Provide the [x, y] coordinate of the cell's center where the given text is located.  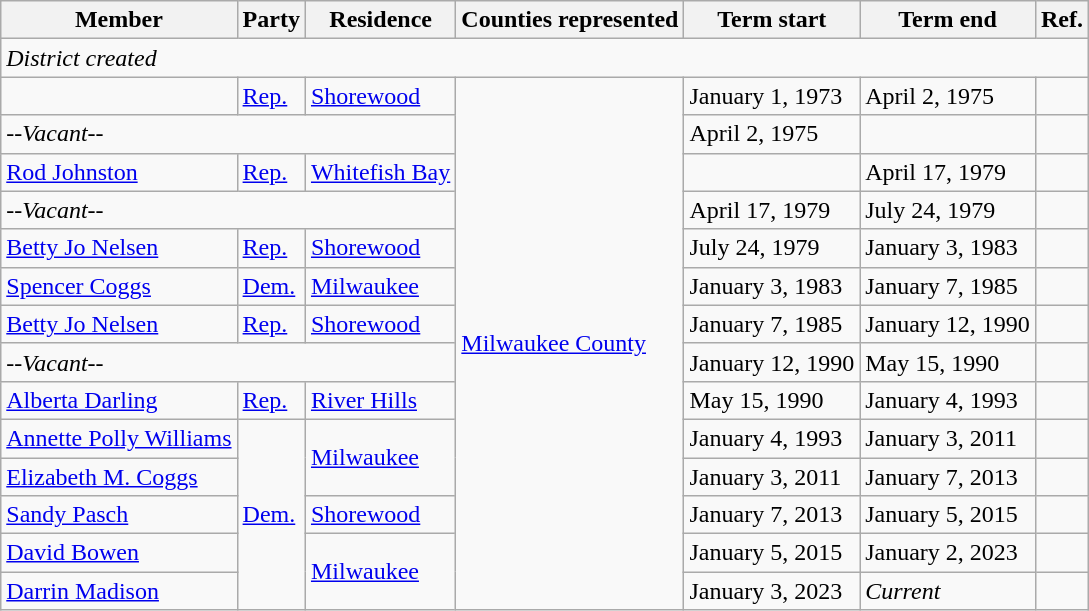
David Bowen [119, 553]
Whitefish Bay [380, 172]
Sandy Pasch [119, 515]
Darrin Madison [119, 591]
District created [545, 58]
Ref. [1062, 20]
Counties represented [570, 20]
Residence [380, 20]
Elizabeth M. Coggs [119, 477]
Party [271, 20]
Term start [772, 20]
January 3, 2023 [772, 591]
January 2, 2023 [948, 553]
Term end [948, 20]
Milwaukee County [570, 344]
January 1, 1973 [772, 96]
Annette Polly Williams [119, 438]
Rod Johnston [119, 172]
Current [948, 591]
Spencer Coggs [119, 286]
Member [119, 20]
River Hills [380, 400]
Alberta Darling [119, 400]
